Pinpoint the cell where the given text exists, returning its [x, y] midpoint coordinate. 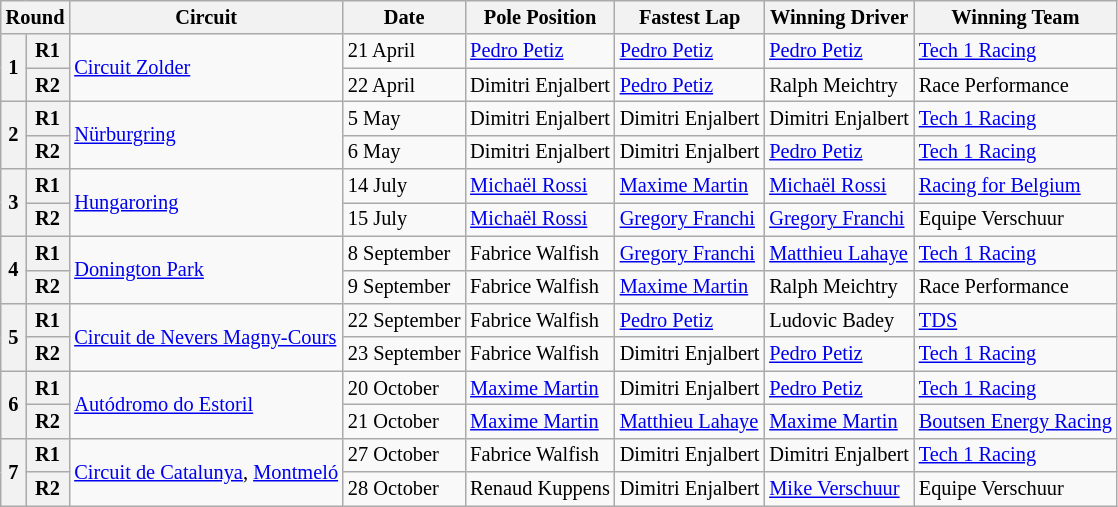
23 September [404, 354]
Nürburgring [206, 134]
2 [14, 134]
22 September [404, 320]
8 September [404, 253]
4 [14, 270]
Boutsen Energy Racing [1016, 421]
3 [14, 202]
7 [14, 472]
Round [36, 17]
21 October [404, 421]
Circuit de Catalunya, Montmeló [206, 472]
21 April [404, 51]
5 May [404, 118]
Mike Verschuur [839, 489]
Hungaroring [206, 202]
1 [14, 68]
28 October [404, 489]
Pole Position [540, 17]
Autódromo do Estoril [206, 404]
Ludovic Badey [839, 320]
15 July [404, 219]
20 October [404, 388]
6 [14, 404]
Fastest Lap [690, 17]
TDS [1016, 320]
Circuit [206, 17]
Circuit de Nevers Magny-Cours [206, 336]
14 July [404, 186]
Circuit Zolder [206, 68]
Winning Driver [839, 17]
22 April [404, 85]
6 May [404, 152]
Date [404, 17]
Renaud Kuppens [540, 489]
27 October [404, 455]
Winning Team [1016, 17]
Racing for Belgium [1016, 186]
Donington Park [206, 270]
5 [14, 336]
9 September [404, 287]
